Output the (x, y) coordinate of the center of the cell containing the given text.  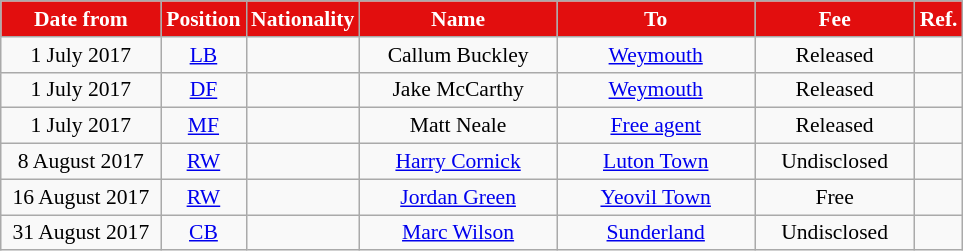
Callum Buckley (458, 55)
LB (204, 55)
To (656, 19)
Fee (835, 19)
16 August 2017 (81, 197)
Free (835, 197)
Position (204, 19)
Harry Cornick (458, 162)
Nationality (302, 19)
Ref. (939, 19)
Yeovil Town (656, 197)
Jordan Green (458, 197)
DF (204, 90)
Free agent (656, 126)
Marc Wilson (458, 233)
Date from (81, 19)
31 August 2017 (81, 233)
Sunderland (656, 233)
8 August 2017 (81, 162)
Matt Neale (458, 126)
MF (204, 126)
Jake McCarthy (458, 90)
Luton Town (656, 162)
Name (458, 19)
CB (204, 233)
